For the text-containing cell, return its midpoint in (X, Y) coordinate format. 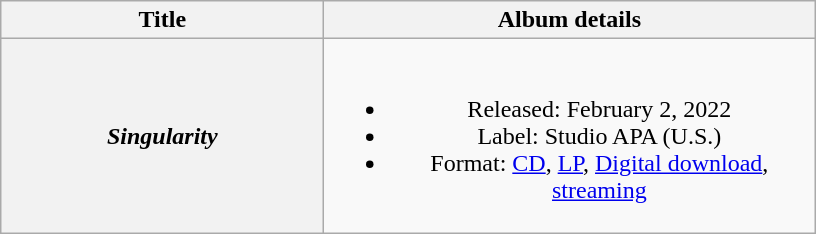
Title (162, 20)
Released: February 2, 2022Label: Studio APA (U.S.)Format: CD, LP, Digital download, streaming (570, 136)
Album details (570, 20)
Singularity (162, 136)
